For the text-containing cell, return its midpoint in [x, y] coordinate format. 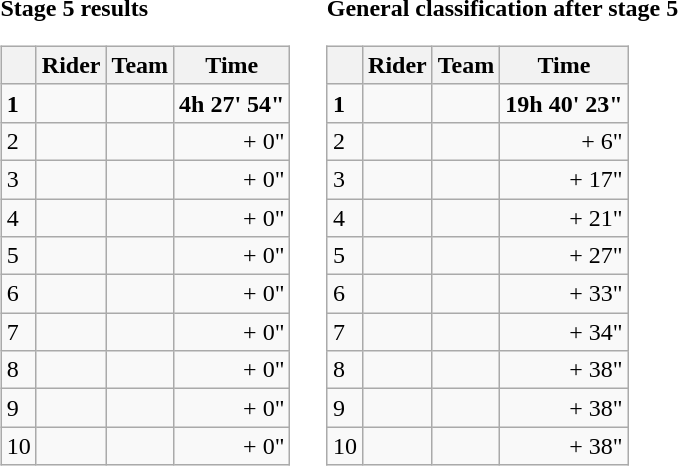
4h 27' 54" [232, 103]
+ 27" [564, 256]
+ 34" [564, 332]
+ 33" [564, 294]
+ 6" [564, 141]
+ 21" [564, 217]
+ 17" [564, 179]
19h 40' 23" [564, 103]
